Detect which cell encompasses the target text, then output its (X, Y) center coordinate. 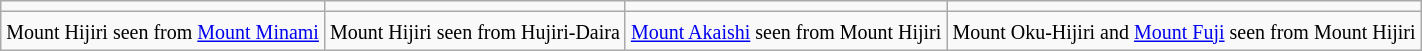
Mount Hijiri seen from Mount Minami (163, 31)
Mount Hijiri seen from Hujiri-Daira (474, 31)
Mount Oku-Hijiri and Mount Fuji seen from Mount Hijiri (1184, 31)
Mount Akaishi seen from Mount Hijiri (786, 31)
